Pinpoint the cell where the given text exists, returning its (X, Y) midpoint coordinate. 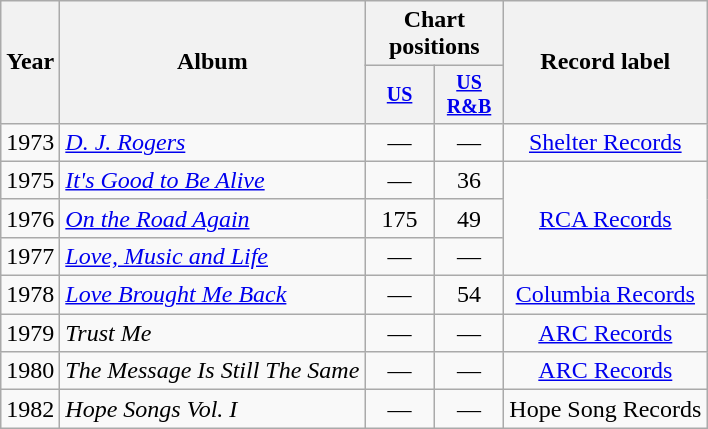
1977 (30, 256)
Record label (606, 62)
On the Road Again (212, 218)
Year (30, 62)
Album (212, 62)
1978 (30, 295)
Hope Songs Vol. I (212, 409)
1980 (30, 371)
USR&B (468, 94)
US (400, 94)
Hope Song Records (606, 409)
Chart positions (434, 34)
Love, Music and Life (212, 256)
Shelter Records (606, 142)
Trust Me (212, 333)
49 (468, 218)
1973 (30, 142)
Love Brought Me Back (212, 295)
1982 (30, 409)
Columbia Records (606, 295)
RCA Records (606, 218)
1975 (30, 180)
1979 (30, 333)
The Message Is Still The Same (212, 371)
54 (468, 295)
D. J. Rogers (212, 142)
36 (468, 180)
175 (400, 218)
It's Good to Be Alive (212, 180)
1976 (30, 218)
